Provide the [x, y] coordinate of the cell's center where the given text is located.  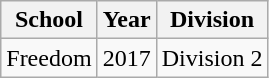
Division 2 [212, 58]
Division [212, 20]
2017 [126, 58]
Year [126, 20]
Freedom [49, 58]
School [49, 20]
